For the text-containing cell, return its midpoint in (X, Y) coordinate format. 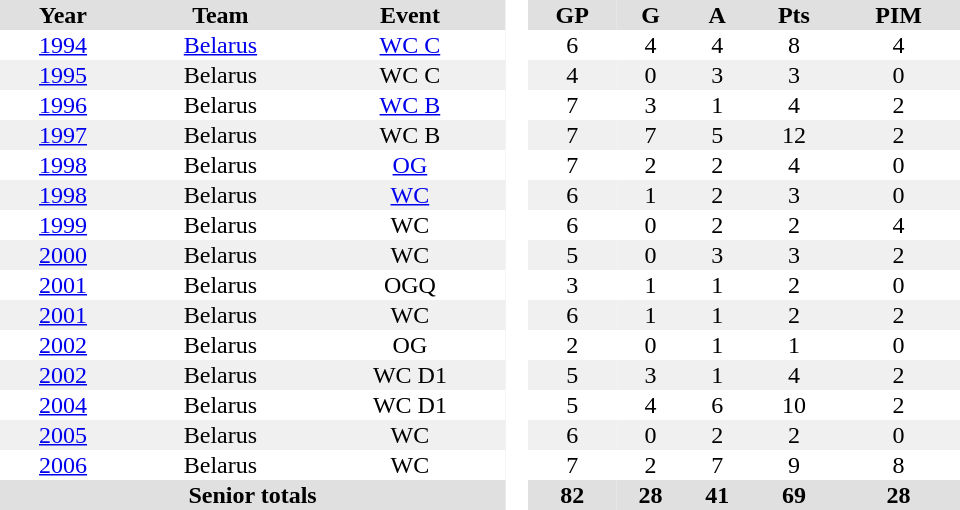
1995 (63, 75)
2004 (63, 405)
1996 (63, 105)
Team (220, 15)
Event (410, 15)
2006 (63, 465)
1997 (63, 135)
GP (572, 15)
1994 (63, 45)
G (650, 15)
Year (63, 15)
A (718, 15)
69 (794, 495)
12 (794, 135)
1999 (63, 225)
OGQ (410, 285)
Senior totals (252, 495)
2005 (63, 435)
41 (718, 495)
9 (794, 465)
PIM (898, 15)
Pts (794, 15)
82 (572, 495)
2000 (63, 255)
10 (794, 405)
